Pinpoint the cell where the given text exists, returning its (x, y) midpoint coordinate. 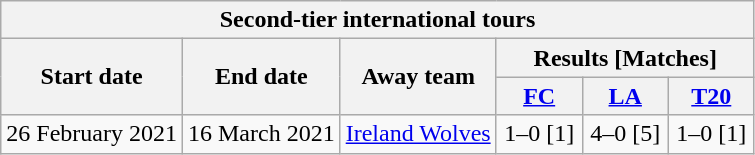
26 February 2021 (92, 134)
FC (539, 96)
4–0 [5] (625, 134)
T20 (711, 96)
Away team (418, 77)
16 March 2021 (261, 134)
End date (261, 77)
Results [Matches] (625, 58)
Ireland Wolves (418, 134)
Start date (92, 77)
LA (625, 96)
Second-tier international tours (378, 20)
